Determine the [x, y] coordinate at the center of the cell enclosing the given text.  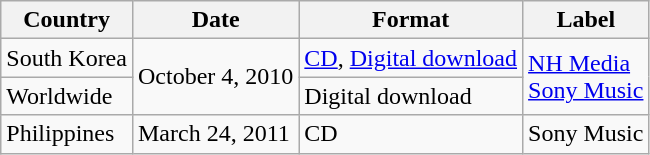
October 4, 2010 [215, 77]
Format [411, 20]
South Korea [67, 58]
Country [67, 20]
Date [215, 20]
Philippines [67, 134]
Sony Music [586, 134]
Worldwide [67, 96]
Label [586, 20]
March 24, 2011 [215, 134]
Digital download [411, 96]
CD [411, 134]
CD, Digital download [411, 58]
NH MediaSony Music [586, 77]
